Return the (X, Y) coordinate for the center point of the cell that contains the specified text.  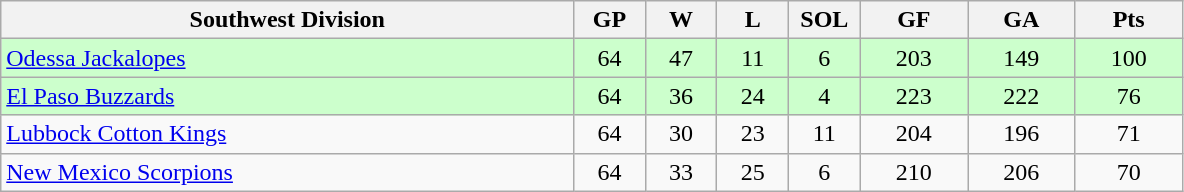
Southwest Division (288, 20)
203 (914, 58)
W (681, 20)
223 (914, 96)
206 (1022, 172)
196 (1022, 134)
100 (1129, 58)
36 (681, 96)
76 (1129, 96)
70 (1129, 172)
GP (610, 20)
204 (914, 134)
33 (681, 172)
L (753, 20)
23 (753, 134)
149 (1022, 58)
30 (681, 134)
Odessa Jackalopes (288, 58)
Pts (1129, 20)
71 (1129, 134)
222 (1022, 96)
25 (753, 172)
El Paso Buzzards (288, 96)
Lubbock Cotton Kings (288, 134)
47 (681, 58)
GF (914, 20)
24 (753, 96)
GA (1022, 20)
210 (914, 172)
New Mexico Scorpions (288, 172)
SOL (825, 20)
4 (825, 96)
